Locate the cell with the specified text and output its [X, Y] center coordinate. 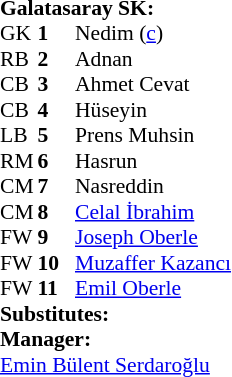
5 [57, 135]
Manager: [116, 339]
RB [19, 59]
2 [57, 59]
9 [57, 237]
8 [57, 212]
Adnan [153, 59]
Muzaffer Kazancı [153, 263]
4 [57, 110]
1 [57, 33]
Prens Muhsin [153, 135]
RM [19, 161]
Emil Oberle [153, 289]
LB [19, 135]
6 [57, 161]
Hüseyin [153, 110]
Ahmet Cevat [153, 85]
Substitutes: [116, 314]
3 [57, 85]
Nasreddin [153, 187]
11 [57, 289]
Nedim (c) [153, 33]
Joseph Oberle [153, 237]
GK [19, 33]
10 [57, 263]
Hasrun [153, 161]
7 [57, 187]
Celal İbrahim [153, 212]
